Pinpoint the cell where the given text exists, returning its [x, y] midpoint coordinate. 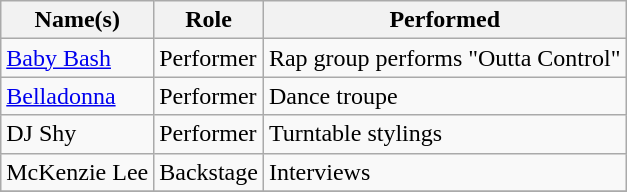
Interviews [444, 172]
Rap group performs "Outta Control" [444, 58]
Baby Bash [78, 58]
Dance troupe [444, 96]
McKenzie Lee [78, 172]
Name(s) [78, 20]
Belladonna [78, 96]
Turntable stylings [444, 134]
Backstage [209, 172]
DJ Shy [78, 134]
Performed [444, 20]
Role [209, 20]
